Return (x, y) of the center of cell containing provided text 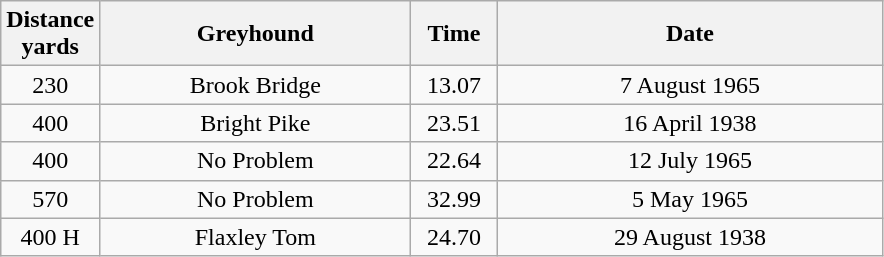
Date (690, 34)
Flaxley Tom (256, 237)
13.07 (454, 85)
Brook Bridge (256, 85)
7 August 1965 (690, 85)
400 H (50, 237)
24.70 (454, 237)
230 (50, 85)
22.64 (454, 161)
32.99 (454, 199)
16 April 1938 (690, 123)
570 (50, 199)
Distance yards (50, 34)
29 August 1938 (690, 237)
23.51 (454, 123)
Greyhound (256, 34)
12 July 1965 (690, 161)
Bright Pike (256, 123)
5 May 1965 (690, 199)
Time (454, 34)
